Output the (x, y) coordinate of the center of the cell containing the given text.  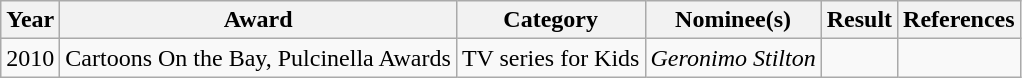
Category (550, 20)
Cartoons On the Bay, Pulcinella Awards (258, 58)
2010 (30, 58)
Result (859, 20)
Year (30, 20)
Award (258, 20)
Geronimo Stilton (733, 58)
References (960, 20)
Nominee(s) (733, 20)
TV series for Kids (550, 58)
